Identify which cell holds the provided text, then report its [X, Y] central coordinate. 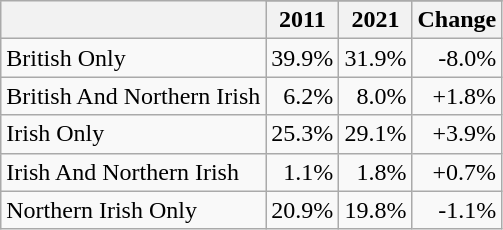
+3.9% [457, 134]
Irish And Northern Irish [134, 172]
+1.8% [457, 96]
Irish Only [134, 134]
19.8% [376, 210]
29.1% [376, 134]
1.1% [302, 172]
-8.0% [457, 58]
Change [457, 20]
British Only [134, 58]
2021 [376, 20]
Northern Irish Only [134, 210]
1.8% [376, 172]
6.2% [302, 96]
25.3% [302, 134]
British And Northern Irish [134, 96]
8.0% [376, 96]
31.9% [376, 58]
+0.7% [457, 172]
2011 [302, 20]
39.9% [302, 58]
20.9% [302, 210]
-1.1% [457, 210]
